Extract the [X, Y] coordinate from the center of the cell holding the provided text.  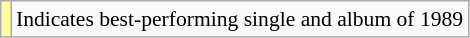
Indicates best-performing single and album of 1989 [240, 19]
